Capture the cell that displays the provided text and extract its (x, y) central coordinate. 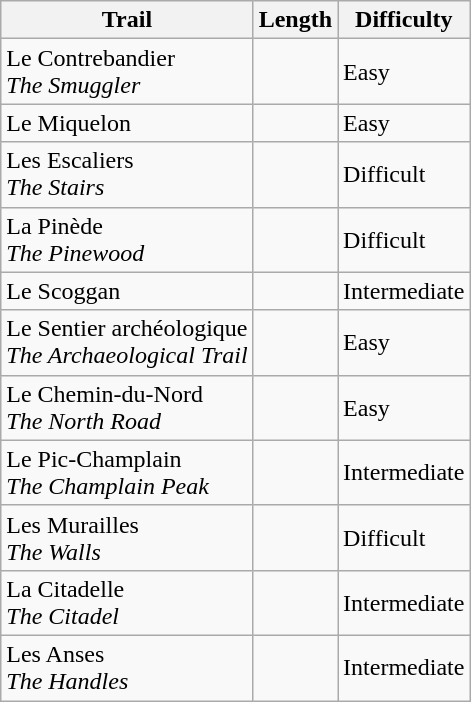
Les MuraillesThe Walls (127, 538)
La CitadelleThe Citadel (127, 602)
Difficulty (404, 20)
Les AnsesThe Handles (127, 668)
Le Miquelon (127, 123)
Le Pic-ChamplainThe Champlain Peak (127, 472)
Les EscaliersThe Stairs (127, 174)
Le Chemin-du-NordThe North Road (127, 408)
La PinèdeThe Pinewood (127, 240)
Length (295, 20)
Trail (127, 20)
Le Sentier archéologiqueThe Archaeological Trail (127, 342)
Le Scoggan (127, 291)
Le ContrebandierThe Smuggler (127, 72)
